Return the [X, Y] coordinate for the center point of the cell that contains the specified text.  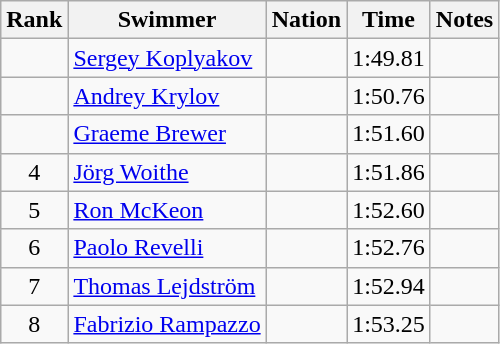
1:51.86 [389, 172]
4 [34, 172]
Sergey Koplyakov [167, 58]
7 [34, 286]
1:49.81 [389, 58]
1:52.76 [389, 248]
Time [389, 20]
Thomas Lejdström [167, 286]
1:52.94 [389, 286]
1:51.60 [389, 134]
8 [34, 324]
6 [34, 248]
Paolo Revelli [167, 248]
Swimmer [167, 20]
Nation [306, 20]
1:52.60 [389, 210]
Fabrizio Rampazzo [167, 324]
Graeme Brewer [167, 134]
Notes [464, 20]
1:50.76 [389, 96]
Jörg Woithe [167, 172]
1:53.25 [389, 324]
Ron McKeon [167, 210]
Rank [34, 20]
5 [34, 210]
Andrey Krylov [167, 96]
